Output the (X, Y) coordinate of the center of the cell containing the given text.  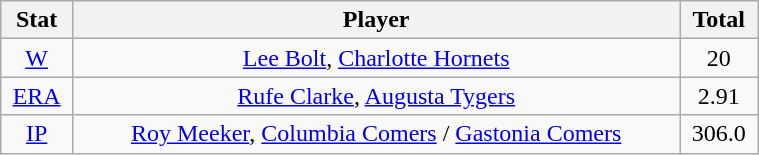
Lee Bolt, Charlotte Hornets (376, 58)
Rufe Clarke, Augusta Tygers (376, 96)
2.91 (719, 96)
306.0 (719, 134)
ERA (37, 96)
W (37, 58)
Total (719, 20)
20 (719, 58)
Roy Meeker, Columbia Comers / Gastonia Comers (376, 134)
Player (376, 20)
Stat (37, 20)
IP (37, 134)
